Detect which cell encompasses the target text, then output its [x, y] center coordinate. 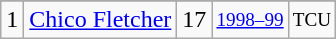
TCU [312, 20]
1 [12, 20]
17 [194, 20]
1998–99 [250, 20]
Chico Fletcher [100, 20]
